Scan for the cell matching the given text and deliver its (x, y) coordinate at center. 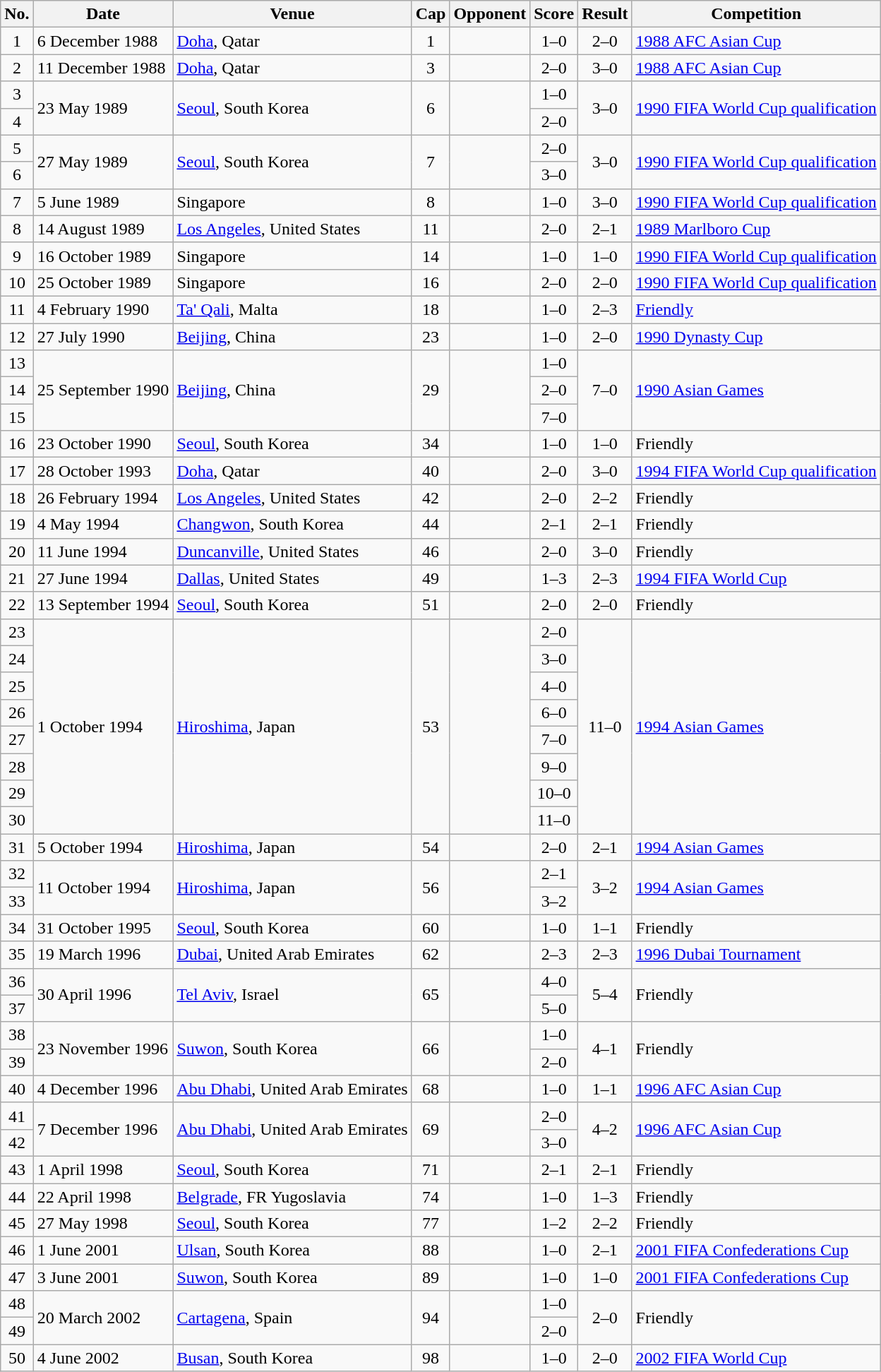
4–2 (605, 1129)
33 (17, 901)
35 (17, 955)
11 December 1988 (103, 68)
Busan, South Korea (292, 1358)
1 June 2001 (103, 1251)
3 June 2001 (103, 1277)
27 May 1989 (103, 162)
Dallas, United States (292, 578)
1990 Asian Games (756, 390)
65 (431, 995)
5–0 (554, 1008)
68 (431, 1089)
10 (17, 282)
25 October 1989 (103, 282)
4 June 2002 (103, 1358)
21 (17, 578)
Venue (292, 14)
4 December 1996 (103, 1089)
11 October 1994 (103, 888)
31 October 1995 (103, 928)
4 May 1994 (103, 525)
36 (17, 982)
27 June 1994 (103, 578)
56 (431, 888)
31 (17, 847)
53 (431, 726)
23 May 1989 (103, 108)
38 (17, 1035)
45 (17, 1224)
13 (17, 364)
1996 Dubai Tournament (756, 955)
Result (605, 14)
Duncanville, United States (292, 551)
43 (17, 1169)
37 (17, 1008)
39 (17, 1062)
2 (17, 68)
32 (17, 874)
22 (17, 605)
5–4 (605, 995)
Opponent (490, 14)
Tel Aviv, Israel (292, 995)
24 (17, 659)
1 April 1998 (103, 1169)
20 March 2002 (103, 1318)
1989 Marlboro Cup (756, 229)
94 (431, 1318)
Date (103, 14)
4 February 1990 (103, 309)
6 December 1988 (103, 41)
66 (431, 1049)
22 April 1998 (103, 1197)
74 (431, 1197)
51 (431, 605)
28 (17, 766)
11 June 1994 (103, 551)
89 (431, 1277)
Dubai, United Arab Emirates (292, 955)
23 October 1990 (103, 444)
77 (431, 1224)
71 (431, 1169)
9 (17, 256)
48 (17, 1304)
10–0 (554, 794)
88 (431, 1251)
69 (431, 1129)
Cartagena, Spain (292, 1318)
13 September 1994 (103, 605)
1 October 1994 (103, 726)
5 October 1994 (103, 847)
Cap (431, 14)
1990 Dynasty Cup (756, 337)
25 (17, 686)
No. (17, 14)
Belgrade, FR Yugoslavia (292, 1197)
4–1 (605, 1049)
30 (17, 821)
17 (17, 471)
47 (17, 1277)
16 October 1989 (103, 256)
27 May 1998 (103, 1224)
19 (17, 525)
14 August 1989 (103, 229)
2002 FIFA World Cup (756, 1358)
1–2 (554, 1224)
12 (17, 337)
50 (17, 1358)
Ta' Qali, Malta (292, 309)
20 (17, 551)
41 (17, 1116)
60 (431, 928)
98 (431, 1358)
28 October 1993 (103, 471)
1994 FIFA World Cup qualification (756, 471)
Ulsan, South Korea (292, 1251)
9–0 (554, 766)
30 April 1996 (103, 995)
5 June 1989 (103, 202)
27 July 1990 (103, 337)
5 (17, 148)
1994 FIFA World Cup (756, 578)
6–0 (554, 712)
54 (431, 847)
Changwon, South Korea (292, 525)
7 December 1996 (103, 1129)
4 (17, 121)
25 September 1990 (103, 390)
27 (17, 739)
26 (17, 712)
26 February 1994 (103, 498)
Score (554, 14)
62 (431, 955)
Competition (756, 14)
15 (17, 417)
23 November 1996 (103, 1049)
19 March 1996 (103, 955)
